Locate the cell with the specified text and output its [x, y] center coordinate. 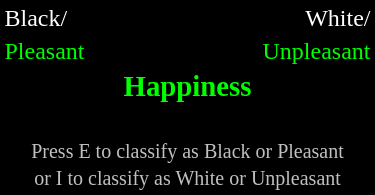
White/ [268, 18]
Unpleasant [268, 51]
Pleasant [82, 51]
Black/ [82, 18]
Press E to classify as Black or Pleasantor I to classify as White or Unpleasant [188, 150]
Happiness [188, 87]
